Output the (X, Y) coordinate of the center of the cell containing the given text.  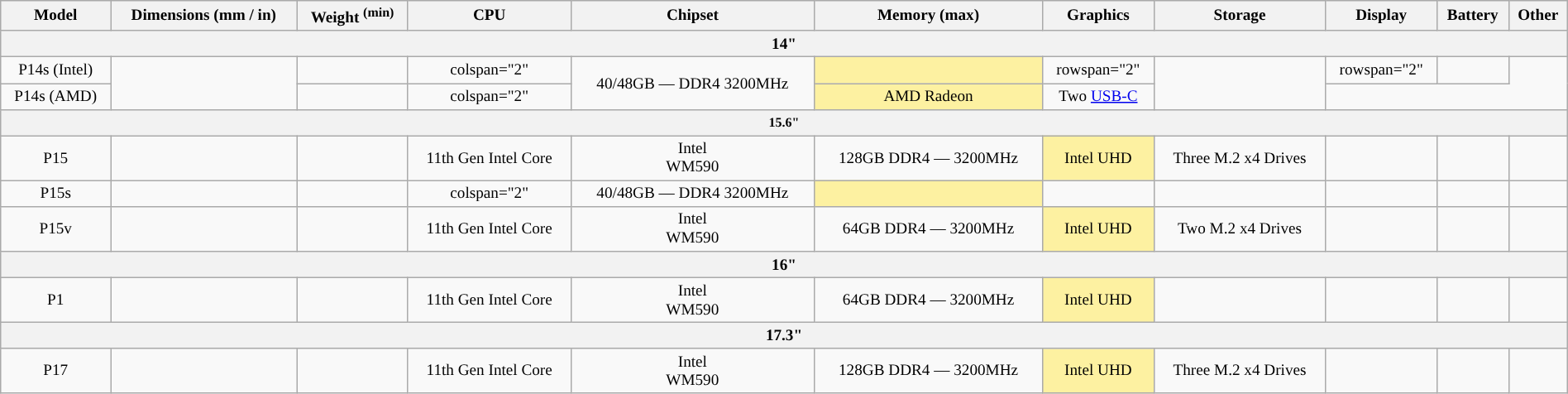
P14s (AMD) (56, 96)
16" (784, 265)
Graphics (1098, 17)
P14s (Intel) (56, 70)
Other (1538, 17)
Battery (1472, 17)
Weight (min) (352, 17)
Model (56, 17)
P15 (56, 158)
15.6" (784, 123)
Dimensions (mm / in) (203, 17)
P15s (56, 194)
Two USB-C (1098, 96)
CPU (490, 17)
Chipset (692, 17)
14" (784, 44)
Display (1381, 17)
Storage (1240, 17)
Memory (max) (928, 17)
17.3" (784, 335)
P17 (56, 371)
P15v (56, 228)
AMD Radeon (928, 96)
Two M.2 x4 Drives (1240, 228)
P1 (56, 300)
